Pinpoint the cell where the given text exists, returning its (X, Y) midpoint coordinate. 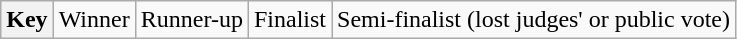
Winner (94, 20)
Runner-up (192, 20)
Semi-finalist (lost judges' or public vote) (534, 20)
Key (27, 20)
Finalist (290, 20)
